Capture the cell that displays the provided text and extract its [X, Y] central coordinate. 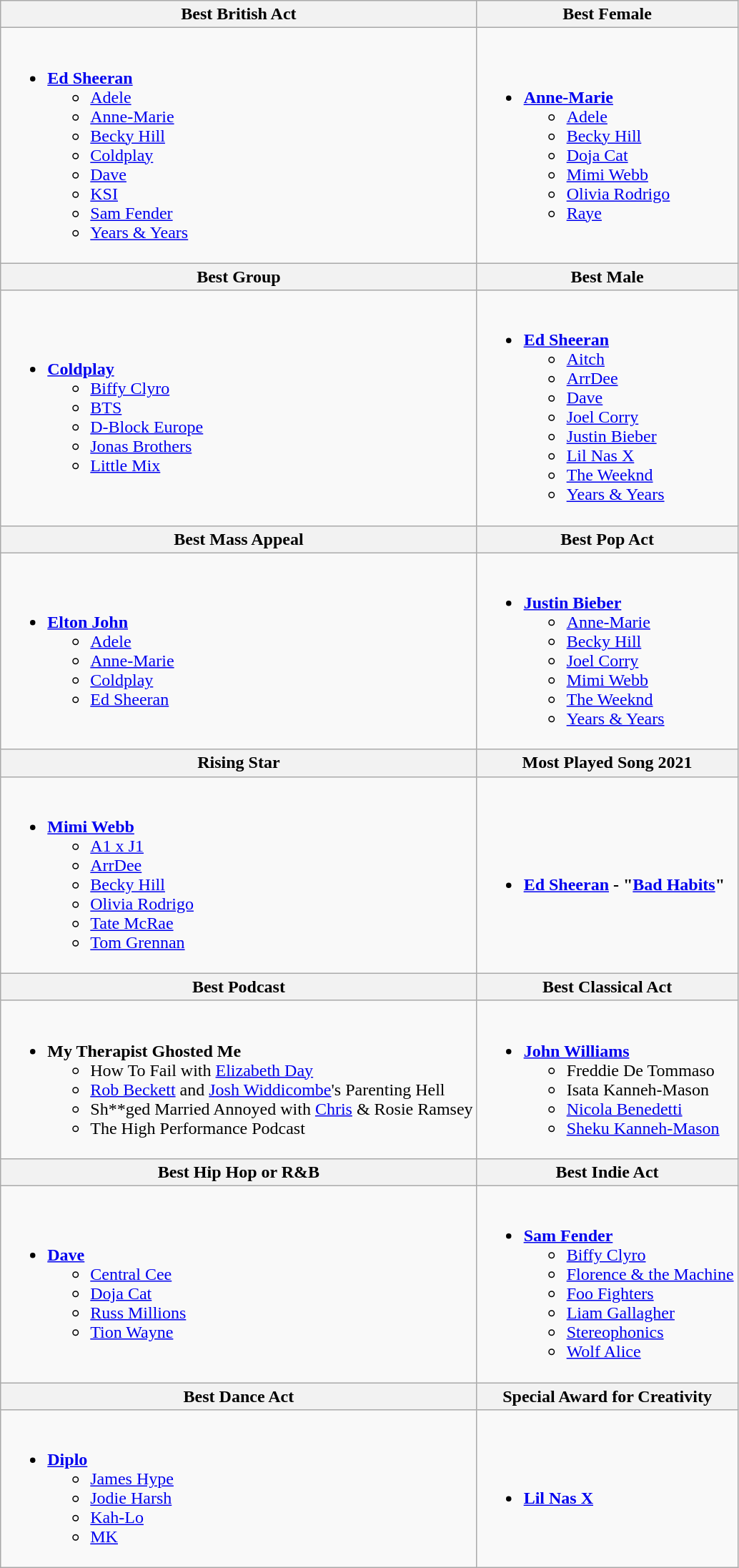
Best Indie Act [607, 1172]
Ed SheeranAdeleAnne-MarieBecky HillColdplayDaveKSISam FenderYears & Years [239, 146]
Best Mass Appeal [239, 539]
ColdplayBiffy ClyroBTSD-Block EuropeJonas BrothersLittle Mix [239, 408]
Best Female [607, 14]
DiploJames HypeJodie HarshKah-LoMK [239, 1489]
Sam FenderBiffy ClyroFlorence & the MachineFoo FightersLiam GallagherStereophonicsWolf Alice [607, 1284]
Ed Sheeran - "Bad Habits" [607, 875]
Justin BieberAnne-MarieBecky HillJoel CorryMimi WebbThe WeekndYears & Years [607, 651]
Best Group [239, 277]
Best Hip Hop or R&B [239, 1172]
Best British Act [239, 14]
Best Dance Act [239, 1396]
Mimi WebbA1 x J1ArrDeeBecky HillOlivia RodrigoTate McRaeTom Grennan [239, 875]
Elton JohnAdeleAnne-MarieColdplayEd Sheeran [239, 651]
Best Classical Act [607, 987]
DaveCentral CeeDoja CatRuss MillionsTion Wayne [239, 1284]
Lil Nas X [607, 1489]
Special Award for Creativity [607, 1396]
Best Pop Act [607, 539]
John WilliamsFreddie De TommasoIsata Kanneh-MasonNicola BenedettiSheku Kanneh-Mason [607, 1080]
Rising Star [239, 763]
Anne-MarieAdeleBecky HillDoja CatMimi WebbOlivia RodrigoRaye [607, 146]
Most Played Song 2021 [607, 763]
Best Male [607, 277]
Best Podcast [239, 987]
Ed SheeranAitchArrDeeDaveJoel CorryJustin BieberLil Nas XThe WeekndYears & Years [607, 408]
